Extract the [x, y] coordinate from the center of the cell holding the provided text.  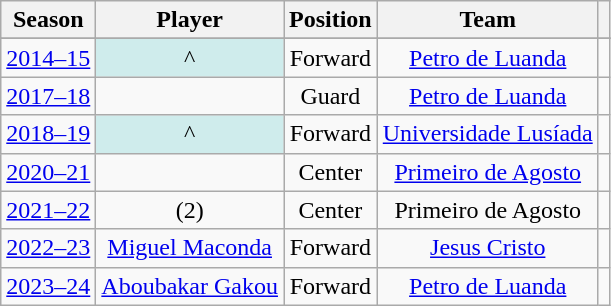
2017–18 [48, 96]
Position [331, 20]
2014–15 [48, 58]
(2) [190, 210]
Universidade Lusíada [488, 134]
2022–23 [48, 248]
Guard [331, 96]
2023–24 [48, 286]
Player [190, 20]
Miguel Maconda [190, 248]
Jesus Cristo [488, 248]
Aboubakar Gakou [190, 286]
2021–22 [48, 210]
2018–19 [48, 134]
Season [48, 20]
2020–21 [48, 172]
Team [488, 20]
